Provide the [X, Y] coordinate of the cell's center where the given text is located.  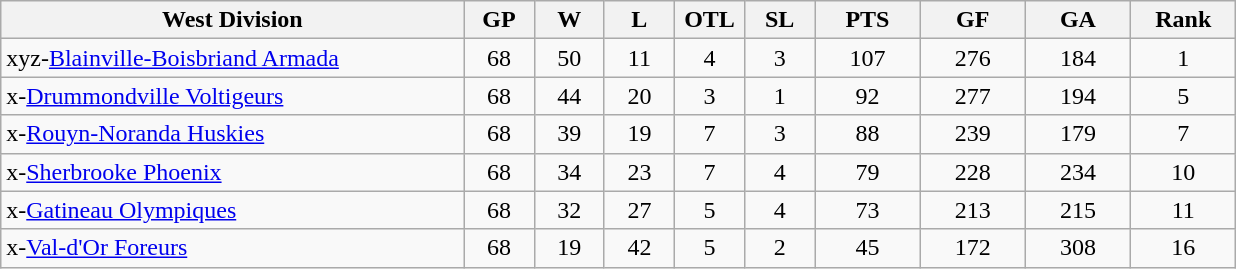
x-Val-d'Or Foreurs [232, 248]
GF [972, 20]
39 [569, 134]
32 [569, 210]
276 [972, 58]
45 [868, 248]
xyz-Blainville-Boisbriand Armada [232, 58]
W [569, 20]
88 [868, 134]
20 [639, 96]
x-Sherbrooke Phoenix [232, 172]
213 [972, 210]
44 [569, 96]
194 [1078, 96]
L [639, 20]
2 [780, 248]
23 [639, 172]
79 [868, 172]
277 [972, 96]
10 [1184, 172]
x-Drummondville Voltigeurs [232, 96]
239 [972, 134]
234 [1078, 172]
OTL [709, 20]
172 [972, 248]
92 [868, 96]
184 [1078, 58]
215 [1078, 210]
27 [639, 210]
50 [569, 58]
GP [499, 20]
179 [1078, 134]
73 [868, 210]
34 [569, 172]
42 [639, 248]
x-Gatineau Olympiques [232, 210]
308 [1078, 248]
x-Rouyn-Noranda Huskies [232, 134]
228 [972, 172]
107 [868, 58]
Rank [1184, 20]
GA [1078, 20]
SL [780, 20]
West Division [232, 20]
PTS [868, 20]
16 [1184, 248]
